Provide the (x, y) coordinate of the cell's center where the given text is located.  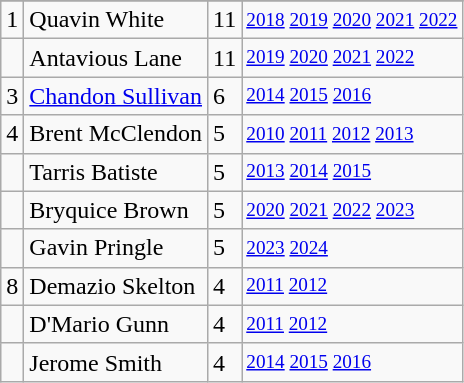
Antavious Lane (116, 58)
Jerome Smith (116, 362)
2013 2014 2015 (352, 172)
3 (12, 96)
Quavin White (116, 20)
2020 2021 2022 2023 (352, 210)
D'Mario Gunn (116, 324)
2018 2019 2020 2021 2022 (352, 20)
Bryquice Brown (116, 210)
8 (12, 286)
2019 2020 2021 2022 (352, 58)
1 (12, 20)
Demazio Skelton (116, 286)
Chandon Sullivan (116, 96)
Gavin Pringle (116, 248)
2023 2024 (352, 248)
6 (225, 96)
2010 2011 2012 2013 (352, 134)
Brent McClendon (116, 134)
Tarris Batiste (116, 172)
